Extract the [X, Y] coordinate from the center of the cell holding the provided text.  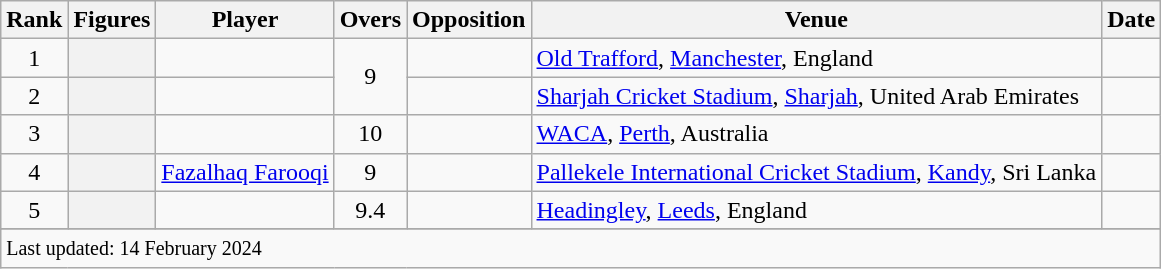
Pallekele International Cricket Stadium, Kandy, Sri Lanka [816, 172]
1 [34, 58]
Player [245, 20]
3 [34, 134]
Date [1132, 20]
Headingley, Leeds, England [816, 210]
Fazalhaq Farooqi [245, 172]
4 [34, 172]
Old Trafford, Manchester, England [816, 58]
9.4 [370, 210]
Sharjah Cricket Stadium, Sharjah, United Arab Emirates [816, 96]
Overs [370, 20]
WACA, Perth, Australia [816, 134]
Figures [112, 20]
Opposition [469, 20]
Venue [816, 20]
Last updated: 14 February 2024 [581, 248]
2 [34, 96]
10 [370, 134]
5 [34, 210]
Rank [34, 20]
